Identify which cell holds the provided text, then report its (x, y) central coordinate. 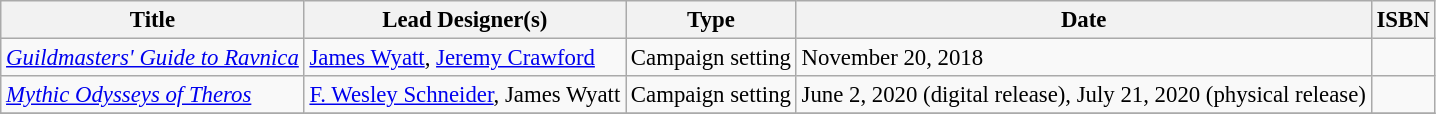
June 2, 2020 (digital release), July 21, 2020 (physical release) (1084, 95)
F. Wesley Schneider, James Wyatt (464, 95)
Date (1084, 20)
ISBN (1403, 20)
November 20, 2018 (1084, 58)
Mythic Odysseys of Theros (152, 95)
James Wyatt, Jeremy Crawford (464, 58)
Lead Designer(s) (464, 20)
Type (712, 20)
Guildmasters' Guide to Ravnica (152, 58)
Title (152, 20)
